Capture the cell that displays the provided text and extract its [x, y] central coordinate. 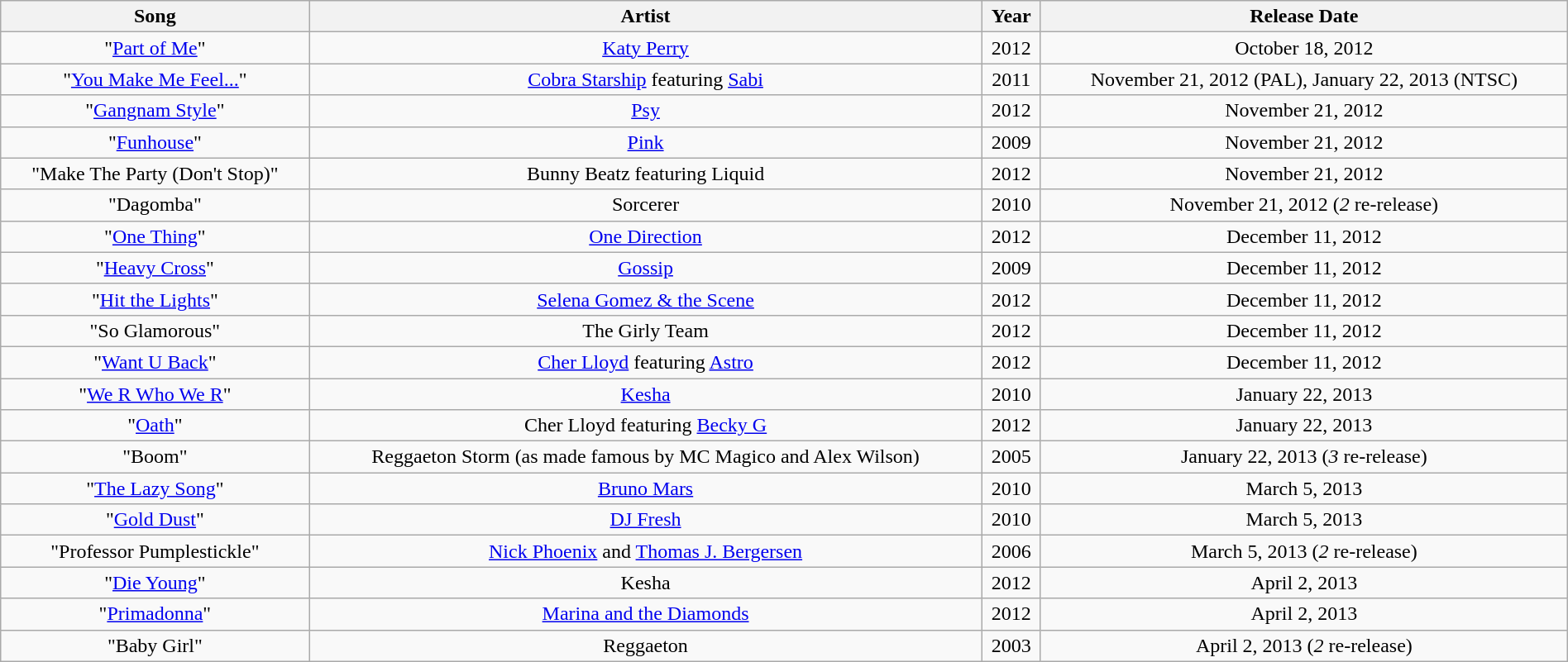
"One Thing" [155, 236]
Year [1011, 17]
"Dagomba" [155, 205]
Nick Phoenix and Thomas J. Bergersen [645, 551]
"Funhouse" [155, 142]
Bruno Mars [645, 488]
Marina and the Diamonds [645, 614]
One Direction [645, 236]
Release Date [1303, 17]
"Gold Dust" [155, 520]
"So Glamorous" [155, 331]
Psy [645, 111]
Katy Perry [645, 48]
Cher Lloyd featuring Astro [645, 362]
Song [155, 17]
2005 [1011, 457]
"We R Who We R" [155, 394]
The Girly Team [645, 331]
"Part of Me" [155, 48]
"Baby Girl" [155, 645]
"Professor Pumplestickle" [155, 551]
Pink [645, 142]
Cher Lloyd featuring Becky G [645, 426]
"The Lazy Song" [155, 488]
Cobra Starship featuring Sabi [645, 79]
"Primadonna" [155, 614]
Selena Gomez & the Scene [645, 299]
April 2, 2013 (2 re-release) [1303, 645]
Bunny Beatz featuring Liquid [645, 174]
March 5, 2013 (2 re-release) [1303, 551]
Sorcerer [645, 205]
"Want U Back" [155, 362]
"Die Young" [155, 583]
2003 [1011, 645]
2006 [1011, 551]
January 22, 2013 (3 re-release) [1303, 457]
"Hit the Lights" [155, 299]
Gossip [645, 268]
Reggaeton Storm (as made famous by MC Magico and Alex Wilson) [645, 457]
Reggaeton [645, 645]
Artist [645, 17]
"Oath" [155, 426]
October 18, 2012 [1303, 48]
2011 [1011, 79]
"Make The Party (Don't Stop)" [155, 174]
"You Make Me Feel..." [155, 79]
"Boom" [155, 457]
"Heavy Cross" [155, 268]
November 21, 2012 (2 re-release) [1303, 205]
"Gangnam Style" [155, 111]
DJ Fresh [645, 520]
November 21, 2012 (PAL), January 22, 2013 (NTSC) [1303, 79]
